Return (x, y) of the center of cell containing provided text 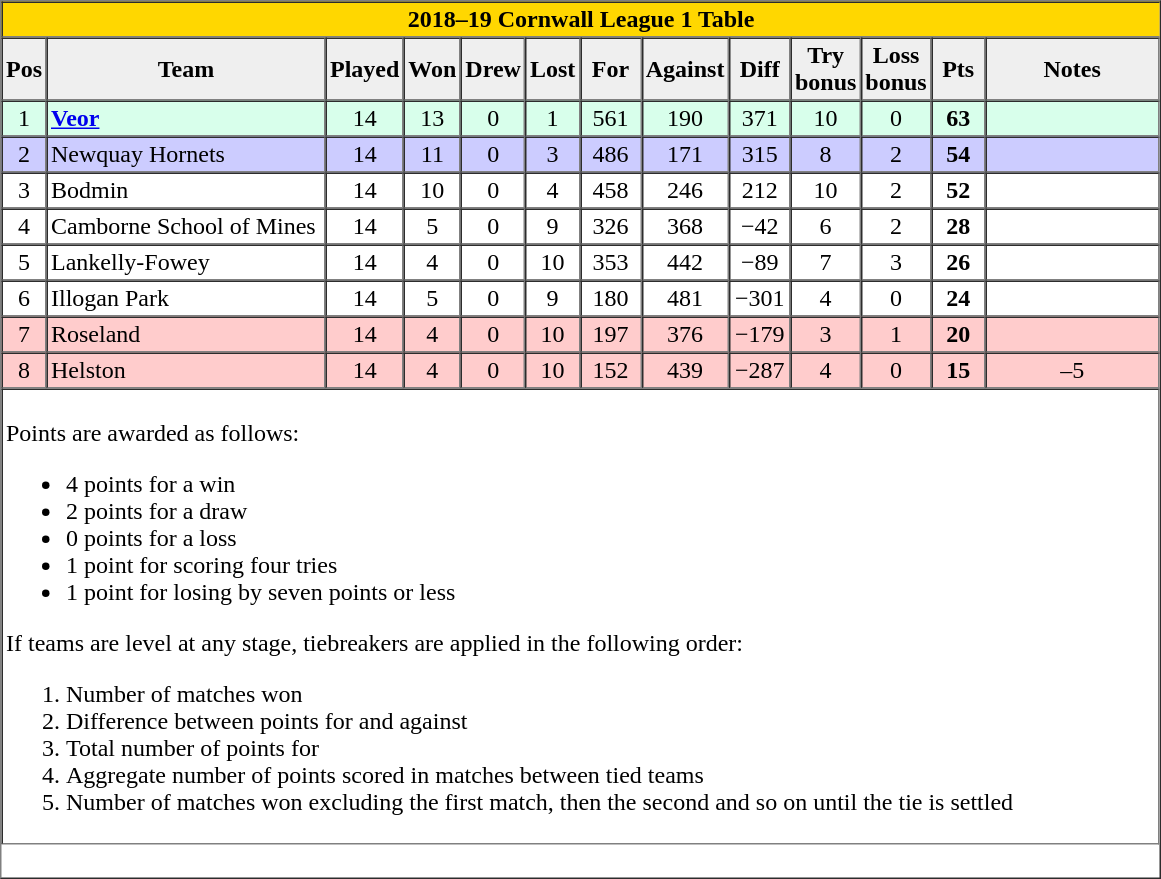
481 (685, 298)
Lost (552, 70)
26 (958, 262)
−89 (760, 262)
561 (611, 118)
180 (611, 298)
Newquay Hornets (186, 154)
Loss bonus (896, 70)
458 (611, 190)
15 (958, 370)
54 (958, 154)
52 (958, 190)
246 (685, 190)
28 (958, 226)
190 (685, 118)
Bodmin (186, 190)
Won (432, 70)
−179 (760, 334)
20 (958, 334)
Against (685, 70)
486 (611, 154)
Diff (760, 70)
Lankelly-Fowey (186, 262)
Pts (958, 70)
Notes (1072, 70)
Drew (494, 70)
353 (611, 262)
11 (432, 154)
Helston (186, 370)
197 (611, 334)
326 (611, 226)
−287 (760, 370)
Roseland (186, 334)
−42 (760, 226)
24 (958, 298)
376 (685, 334)
63 (958, 118)
152 (611, 370)
171 (685, 154)
Illogan Park (186, 298)
–5 (1072, 370)
Pos (24, 70)
2018–19 Cornwall League 1 Table (581, 20)
13 (432, 118)
Team (186, 70)
371 (760, 118)
315 (760, 154)
Played (365, 70)
212 (760, 190)
Veor (186, 118)
Camborne School of Mines (186, 226)
Try bonus (825, 70)
−301 (760, 298)
368 (685, 226)
439 (685, 370)
442 (685, 262)
For (611, 70)
